Output the (x, y) coordinate of the center of the cell containing the given text.  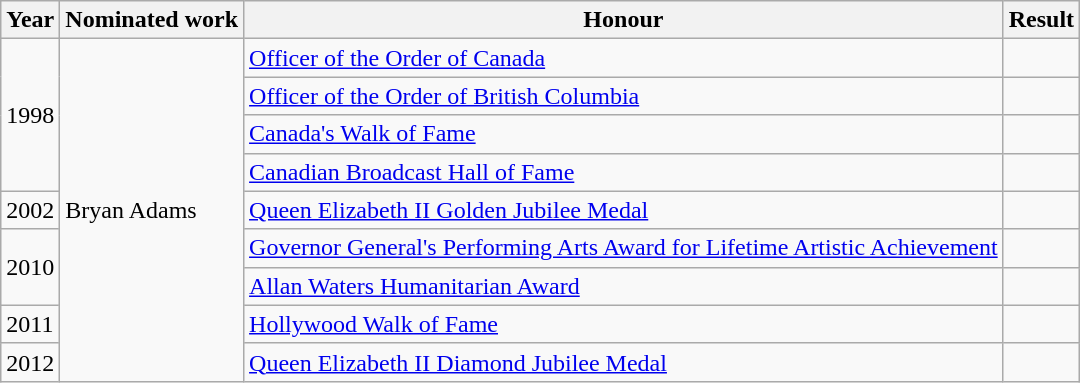
2012 (30, 362)
2011 (30, 324)
Canada's Walk of Fame (624, 134)
Officer of the Order of Canada (624, 58)
1998 (30, 115)
2002 (30, 210)
Bryan Adams (152, 210)
Queen Elizabeth II Golden Jubilee Medal (624, 210)
Honour (624, 20)
Year (30, 20)
Canadian Broadcast Hall of Fame (624, 172)
2010 (30, 267)
Allan Waters Humanitarian Award (624, 286)
Officer of the Order of British Columbia (624, 96)
Governor General's Performing Arts Award for Lifetime Artistic Achievement (624, 248)
Nominated work (152, 20)
Queen Elizabeth II Diamond Jubilee Medal (624, 362)
Hollywood Walk of Fame (624, 324)
Result (1041, 20)
